Scan for the cell matching the given text and deliver its [X, Y] coordinate at center. 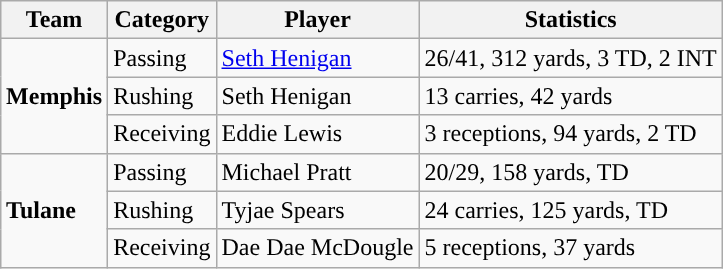
Dae Dae McDougle [318, 248]
3 receptions, 94 yards, 2 TD [570, 134]
26/41, 312 yards, 3 TD, 2 INT [570, 58]
20/29, 158 yards, TD [570, 172]
Eddie Lewis [318, 134]
24 carries, 125 yards, TD [570, 210]
Tulane [54, 210]
Memphis [54, 96]
5 receptions, 37 yards [570, 248]
13 carries, 42 yards [570, 96]
Statistics [570, 20]
Player [318, 20]
Category [162, 20]
Michael Pratt [318, 172]
Team [54, 20]
Tyjae Spears [318, 210]
